Search for the cell housing the specified text and yield its [X, Y] center coordinate. 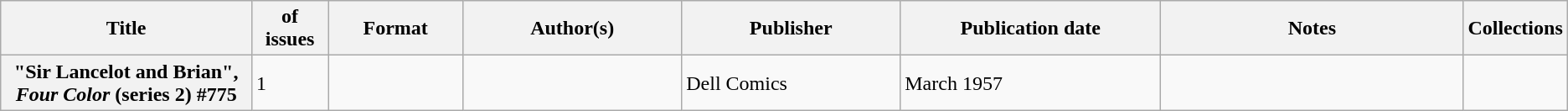
Title [126, 29]
Collections [1515, 29]
Publication date [1030, 29]
of issues [290, 29]
1 [290, 82]
Format [395, 29]
Dell Comics [791, 82]
Notes [1312, 29]
Publisher [791, 29]
"Sir Lancelot and Brian", Four Color (series 2) #775 [126, 82]
Author(s) [573, 29]
March 1957 [1030, 82]
